For the text-containing cell, return its midpoint in [x, y] coordinate format. 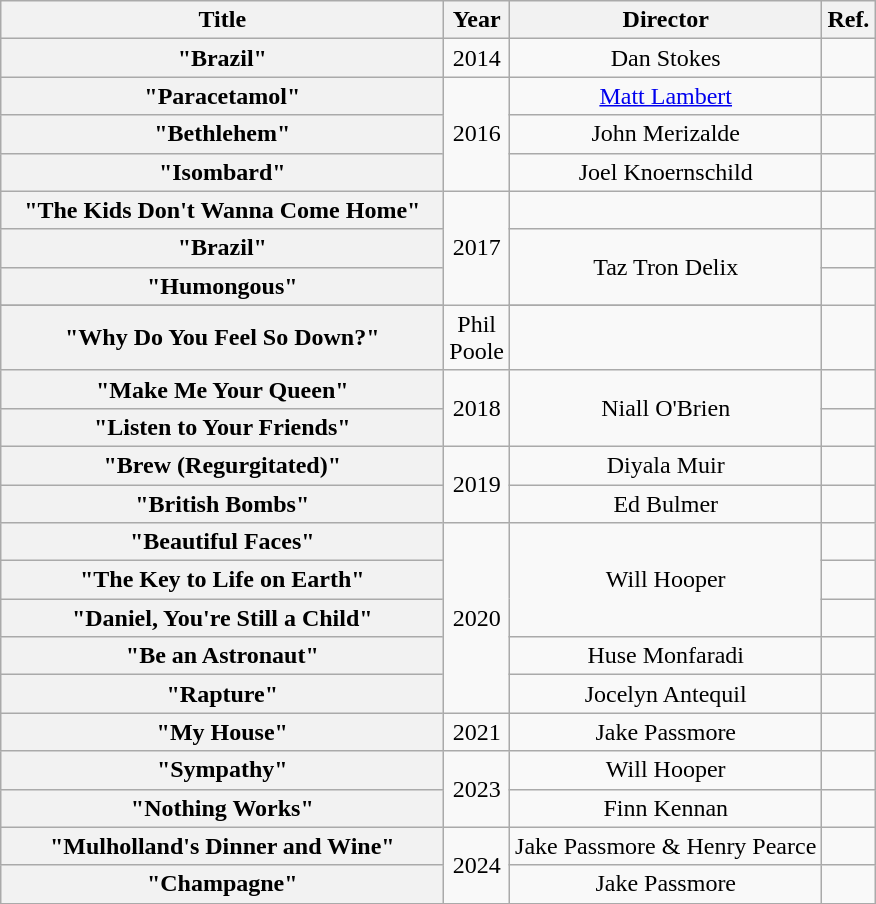
Matt Lambert [666, 96]
2017 [477, 248]
Ref. [848, 20]
"Make Me Your Queen" [222, 389]
2020 [477, 618]
"Daniel, You're Still a Child" [222, 618]
2016 [477, 134]
2023 [477, 789]
"My House" [222, 732]
Dan Stokes [666, 58]
"Paracetamol" [222, 96]
John Merizalde [666, 134]
"The Key to Life on Earth" [222, 580]
"Why Do You Feel So Down?" [222, 338]
Taz Tron Delix [666, 267]
Jake Passmore & Henry Pearce [666, 846]
"The Kids Don't Wanna Come Home" [222, 210]
"Rapture" [222, 694]
"Be an Astronaut" [222, 656]
Joel Knoernschild [666, 172]
Jocelyn Antequil [666, 694]
Huse Monfaradi [666, 656]
"Sympathy" [222, 770]
Phil Poole [477, 338]
"Nothing Works" [222, 808]
Diyala Muir [666, 465]
2014 [477, 58]
2021 [477, 732]
"British Bombs" [222, 503]
"Listen to Your Friends" [222, 427]
"Humongous" [222, 286]
Title [222, 20]
2018 [477, 408]
"Bethlehem" [222, 134]
Ed Bulmer [666, 503]
"Brew (Regurgitated)" [222, 465]
2024 [477, 865]
Director [666, 20]
"Champagne" [222, 884]
2019 [477, 484]
Niall O'Brien [666, 408]
"Beautiful Faces" [222, 542]
Year [477, 20]
"Mulholland's Dinner and Wine" [222, 846]
Finn Kennan [666, 808]
"Isombard" [222, 172]
